Determine the (X, Y) coordinate at the center of the cell enclosing the given text.  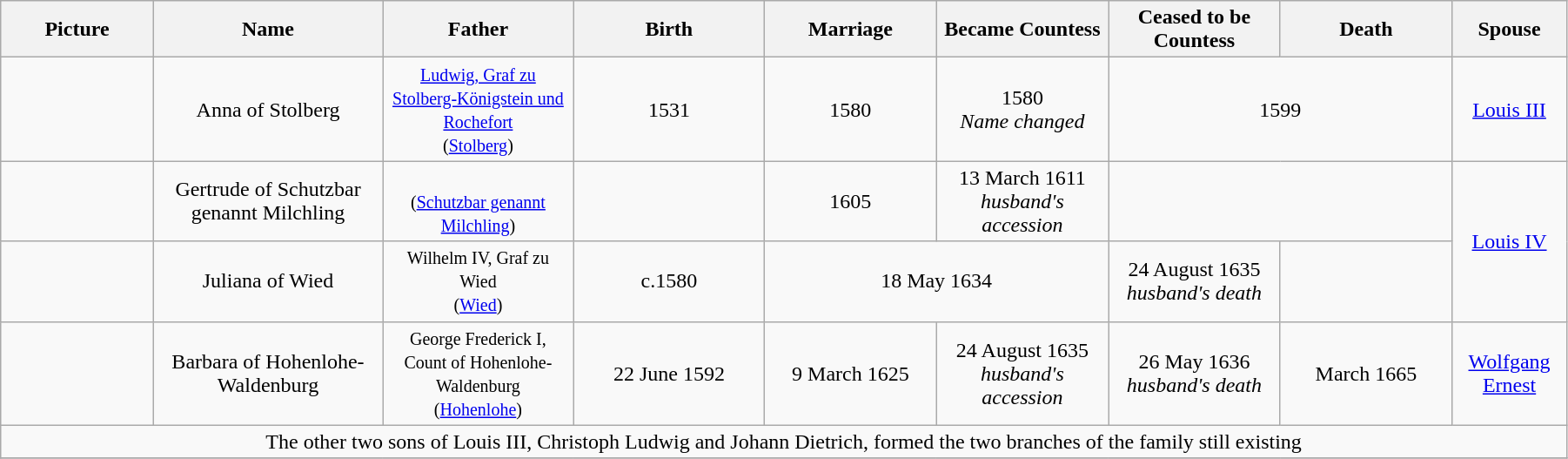
1605 (851, 201)
Louis III (1510, 110)
Wolfgang Ernest (1510, 373)
1580 (851, 110)
Name (268, 30)
24 August 1635 husband's accession (1022, 373)
Death (1366, 30)
Juliana of Wied (268, 281)
26 May 1636 husband's death (1195, 373)
13 March 1611 husband's accession (1022, 201)
Birth (668, 30)
Spouse (1510, 30)
Anna of Stolberg (268, 110)
Picture (77, 30)
Marriage (851, 30)
9 March 1625 (851, 373)
Father (479, 30)
c.1580 (668, 281)
1531 (668, 110)
March 1665 (1366, 373)
The other two sons of Louis III, Christoph Ludwig and Johann Dietrich, formed the two branches of the family still existing (784, 442)
24 August 1635husband's death (1195, 281)
1599 (1281, 110)
Ludwig, Graf zu Stolberg-Königstein und Rochefort(Stolberg) (479, 110)
Louis IV (1510, 241)
Barbara of Hohenlohe-Waldenburg (268, 373)
(Schutzbar genannt Milchling) (479, 201)
22 June 1592 (668, 373)
Wilhelm IV, Graf zu Wied(Wied) (479, 281)
Became Countess (1022, 30)
18 May 1634 (936, 281)
George Frederick I, Count of Hohenlohe-Waldenburg(Hohenlohe) (479, 373)
1580 Name changed (1022, 110)
Ceased to be Countess (1195, 30)
Gertrude of Schutzbar genannt Milchling (268, 201)
